From the cell containing the given text, extract its center point as (X, Y) coordinate. 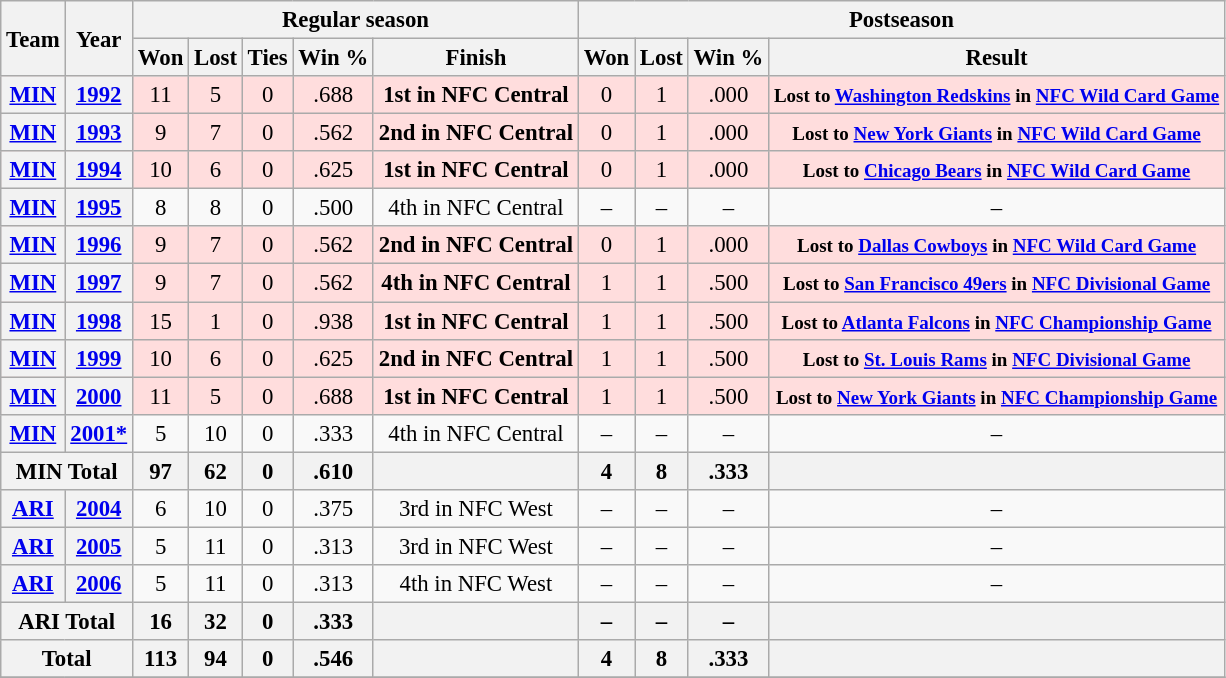
Lost to Atlanta Falcons in NFC Championship Game (997, 321)
Total (67, 659)
62 (216, 471)
1996 (99, 245)
Team (33, 38)
Lost to San Francisco 49ers in NFC Divisional Game (997, 283)
Lost to New York Giants in NFC Wild Card Game (997, 133)
1993 (99, 133)
2005 (99, 546)
.375 (333, 509)
113 (160, 659)
.938 (333, 321)
15 (160, 321)
94 (216, 659)
16 (160, 621)
1998 (99, 321)
Regular season (355, 20)
Lost to New York Giants in NFC Championship Game (997, 396)
2006 (99, 584)
.610 (333, 471)
Year (99, 38)
Lost to Dallas Cowboys in NFC Wild Card Game (997, 245)
MIN Total (67, 471)
32 (216, 621)
1997 (99, 283)
Ties (268, 58)
4th in NFC West (476, 584)
Lost to Chicago Bears in NFC Wild Card Game (997, 170)
Lost to Washington Redskins in NFC Wild Card Game (997, 95)
ARI Total (67, 621)
1999 (99, 358)
Result (997, 58)
.546 (333, 659)
1992 (99, 95)
2000 (99, 396)
1994 (99, 170)
97 (160, 471)
1995 (99, 208)
2004 (99, 509)
2001* (99, 433)
Finish (476, 58)
Postseason (901, 20)
Lost to St. Louis Rams in NFC Divisional Game (997, 358)
